From the cell containing the given text, extract its center point as (x, y) coordinate. 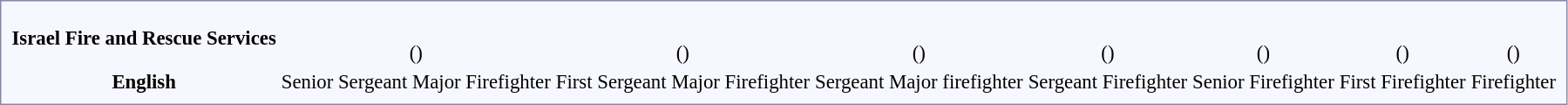
First Sergeant Major Firefighter (682, 81)
English (144, 81)
Firefighter (1513, 81)
Israel Fire and Rescue Services (144, 38)
Senior Firefighter (1264, 81)
Senior Sergeant Major Firefighter (416, 81)
Sergeant Major firefighter (919, 81)
Sergeant Firefighter (1107, 81)
First Firefighter (1402, 81)
